For the text-containing cell, return its midpoint in [X, Y] coordinate format. 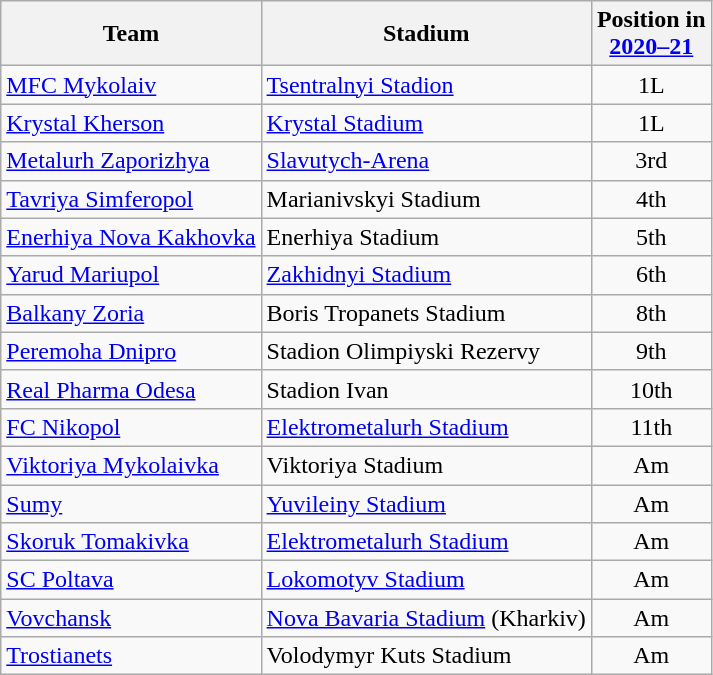
Stadion Olimpiyski Rezervy [426, 351]
Krystal Stadium [426, 123]
Marianivskyi Stadium [426, 199]
Lokomotyv Stadium [426, 580]
Viktoriya Stadium [426, 465]
9th [651, 351]
Trostianets [131, 656]
Tsentralnyi Stadion [426, 85]
Volodymyr Kuts Stadium [426, 656]
Position in2020–21 [651, 34]
SC Poltava [131, 580]
Zakhidnyi Stadium [426, 275]
MFC Mykolaiv [131, 85]
Peremoha Dnipro [131, 351]
8th [651, 313]
Stadion Ivan [426, 389]
Stadium [426, 34]
Skoruk Tomakivka [131, 542]
Boris Tropanets Stadium [426, 313]
FC Nikopol [131, 427]
Yarud Mariupol [131, 275]
Team [131, 34]
10th [651, 389]
Balkany Zoria [131, 313]
Tavriya Simferopol [131, 199]
Nova Bavaria Stadium (Kharkiv) [426, 618]
Vovchansk [131, 618]
Viktoriya Mykolaivka [131, 465]
11th [651, 427]
Krystal Kherson [131, 123]
Slavutych-Arena [426, 161]
Enerhiya Stadium [426, 237]
Real Pharma Odesa [131, 389]
Enerhiya Nova Kakhovka [131, 237]
Metalurh Zaporizhya [131, 161]
4th [651, 199]
Sumy [131, 503]
3rd [651, 161]
Yuvileiny Stadium [426, 503]
5th [651, 237]
6th [651, 275]
